From the cell containing the given text, extract its center point as [x, y] coordinate. 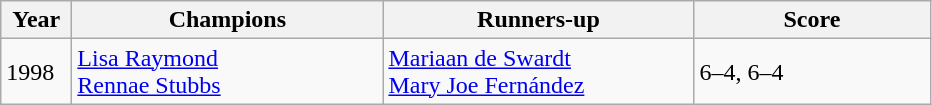
Score [812, 20]
1998 [36, 72]
Year [36, 20]
Mariaan de Swardt Mary Joe Fernández [538, 72]
Champions [228, 20]
Lisa Raymond Rennae Stubbs [228, 72]
Runners-up [538, 20]
6–4, 6–4 [812, 72]
